Return (X, Y) of the center of cell containing provided text 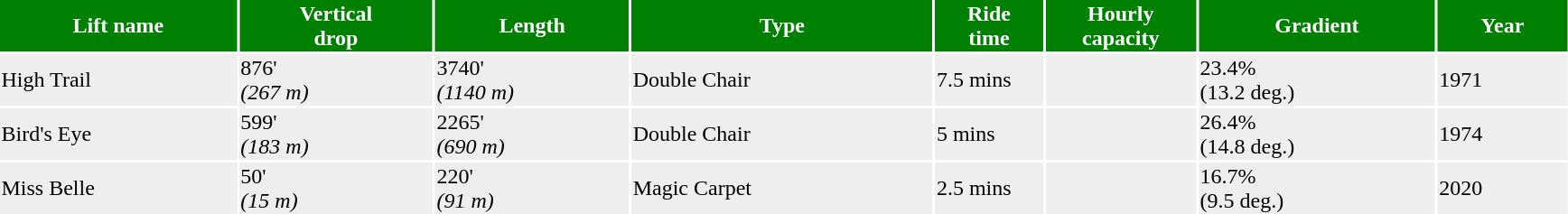
2265'(690 m) (532, 134)
Year (1503, 25)
7.5 mins (988, 79)
Lift name (118, 25)
Magic Carpet (782, 188)
Length (532, 25)
16.7%(9.5 deg.) (1317, 188)
23.4%(13.2 deg.) (1317, 79)
3740'(1140 m) (532, 79)
876'(267 m) (336, 79)
High Trail (118, 79)
2020 (1503, 188)
Bird's Eye (118, 134)
Ridetime (988, 25)
Gradient (1317, 25)
2.5 mins (988, 188)
Type (782, 25)
26.4%(14.8 deg.) (1317, 134)
5 mins (988, 134)
1974 (1503, 134)
Verticaldrop (336, 25)
50'(15 m) (336, 188)
Miss Belle (118, 188)
599'(183 m) (336, 134)
1971 (1503, 79)
Hourlycapacity (1120, 25)
220'(91 m) (532, 188)
